Return [X, Y] of the center of cell containing provided text 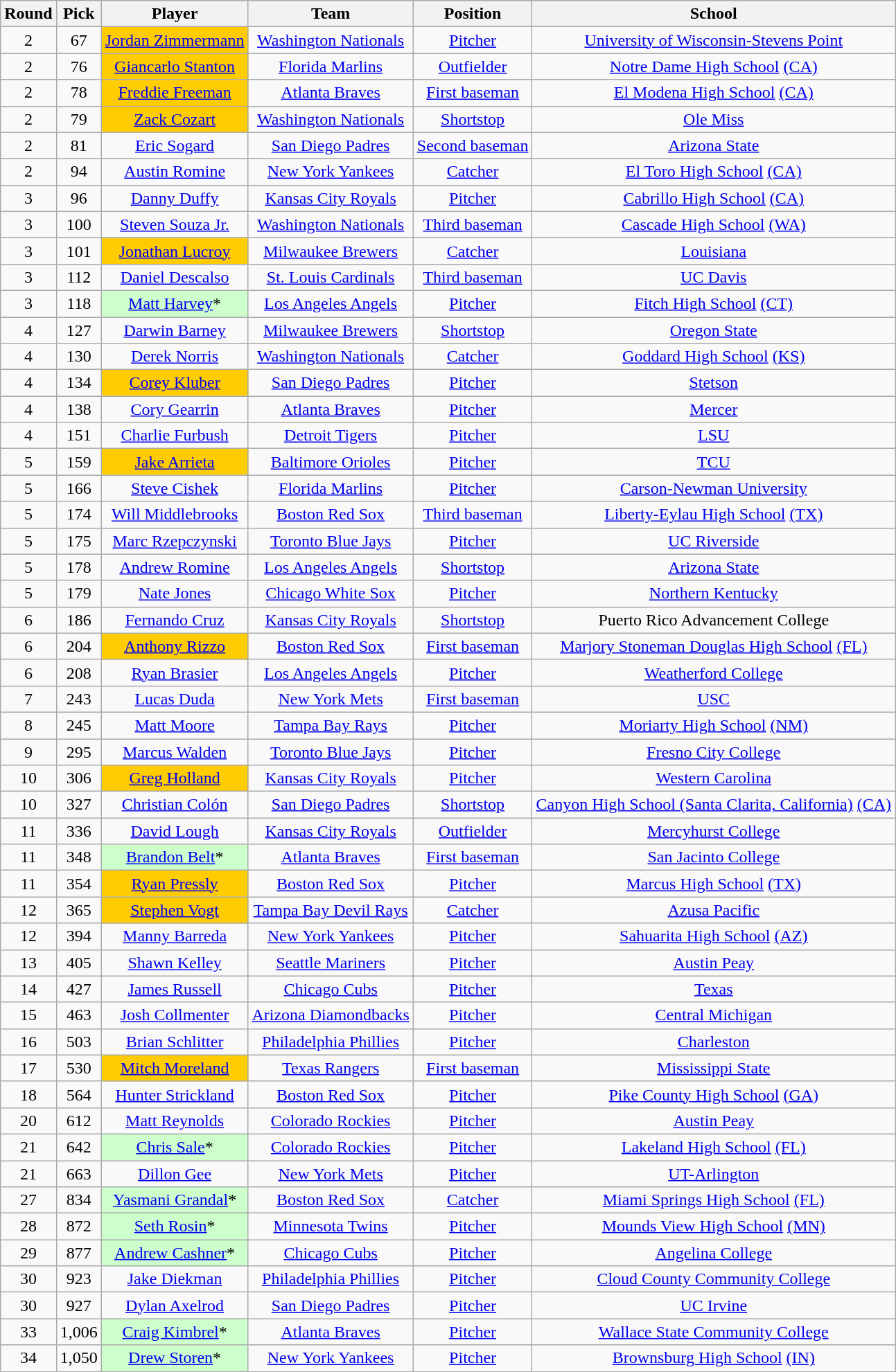
Dillon Gee [175, 1174]
112 [79, 277]
1,006 [79, 1332]
Steve Cishek [175, 488]
174 [79, 515]
179 [79, 594]
327 [79, 805]
Jake Diekman [175, 1279]
Derek Norris [175, 357]
Puerto Rico Advancement College [714, 620]
877 [79, 1253]
27 [28, 1200]
Fresno City College [714, 751]
TCU [714, 462]
834 [79, 1200]
Darwin Barney [175, 330]
Eric Sogard [175, 145]
Texas [714, 989]
34 [28, 1358]
El Toro High School (CA) [714, 172]
Christian Colón [175, 805]
Jake Arrieta [175, 462]
Mercyhurst College [714, 831]
33 [28, 1332]
Charleston [714, 1042]
295 [79, 751]
San Jacinto College [714, 857]
Cascade High School (WA) [714, 224]
100 [79, 224]
Drew Storen* [175, 1358]
175 [79, 541]
178 [79, 567]
Detroit Tigers [331, 436]
Minnesota Twins [331, 1227]
Position [473, 14]
96 [79, 198]
134 [79, 383]
School [714, 14]
127 [79, 330]
17 [28, 1068]
Jordan Zimmermann [175, 40]
405 [79, 963]
243 [79, 699]
130 [79, 357]
Matt Reynolds [175, 1121]
79 [79, 119]
67 [79, 40]
University of Wisconsin-Stevens Point [714, 40]
Chicago White Sox [331, 594]
Western Carolina [714, 778]
Oregon State [714, 330]
Cloud County Community College [714, 1279]
208 [79, 672]
101 [79, 251]
Arizona Diamondbacks [331, 1015]
Mounds View High School (MN) [714, 1227]
923 [79, 1279]
Yasmani Grandal* [175, 1200]
Daniel Descalso [175, 277]
Marcus Walden [175, 751]
Wallace State Community College [714, 1332]
Lucas Duda [175, 699]
Second baseman [473, 145]
St. Louis Cardinals [331, 277]
15 [28, 1015]
Freddie Freeman [175, 93]
Carson-Newman University [714, 488]
Tampa Bay Devil Rays [331, 910]
UC Riverside [714, 541]
Steven Souza Jr. [175, 224]
Louisiana [714, 251]
186 [79, 620]
Craig Kimbrel* [175, 1332]
872 [79, 1227]
Seattle Mariners [331, 963]
Hunter Strickland [175, 1094]
Josh Collmenter [175, 1015]
Greg Holland [175, 778]
138 [79, 409]
Marcus High School (TX) [714, 884]
Notre Dame High School (CA) [714, 66]
Danny Duffy [175, 198]
564 [79, 1094]
Weatherford College [714, 672]
9 [28, 751]
Matt Harvey* [175, 303]
365 [79, 910]
Central Michigan [714, 1015]
14 [28, 989]
Moriarty High School (NM) [714, 725]
USC [714, 699]
Angelina College [714, 1253]
29 [28, 1253]
Fitch High School (CT) [714, 303]
Tampa Bay Rays [331, 725]
Mercer [714, 409]
Brownsburg High School (IN) [714, 1358]
Round [28, 14]
Stephen Vogt [175, 910]
13 [28, 963]
Goddard High School (KS) [714, 357]
151 [79, 436]
118 [79, 303]
28 [28, 1227]
7 [28, 699]
204 [79, 646]
Canyon High School (Santa Clarita, California) (CA) [714, 805]
Mississippi State [714, 1068]
Team [331, 14]
20 [28, 1121]
1,050 [79, 1358]
Andrew Romine [175, 567]
Ole Miss [714, 119]
Will Middlebrooks [175, 515]
336 [79, 831]
Jonathan Lucroy [175, 251]
Pike County High School (GA) [714, 1094]
Pick [79, 14]
Lakeland High School (FL) [714, 1147]
663 [79, 1174]
927 [79, 1306]
8 [28, 725]
Nate Jones [175, 594]
612 [79, 1121]
Northern Kentucky [714, 594]
Liberty-Eylau High School (TX) [714, 515]
Mitch Moreland [175, 1068]
394 [79, 936]
Seth Rosin* [175, 1227]
Anthony Rizzo [175, 646]
Azusa Pacific [714, 910]
Player [175, 14]
530 [79, 1068]
LSU [714, 436]
UC Davis [714, 277]
Ryan Pressly [175, 884]
94 [79, 172]
18 [28, 1094]
Corey Kluber [175, 383]
Chris Sale* [175, 1147]
354 [79, 884]
78 [79, 93]
Ryan Brasier [175, 672]
Cory Gearrin [175, 409]
Austin Romine [175, 172]
642 [79, 1147]
Sahuarita High School (AZ) [714, 936]
503 [79, 1042]
245 [79, 725]
306 [79, 778]
Marjory Stoneman Douglas High School (FL) [714, 646]
16 [28, 1042]
Brandon Belt* [175, 857]
Miami Springs High School (FL) [714, 1200]
Marc Rzepczynski [175, 541]
166 [79, 488]
Brian Schlitter [175, 1042]
Giancarlo Stanton [175, 66]
El Modena High School (CA) [714, 93]
348 [79, 857]
Andrew Cashner* [175, 1253]
463 [79, 1015]
James Russell [175, 989]
427 [79, 989]
Fernando Cruz [175, 620]
Baltimore Orioles [331, 462]
Manny Barreda [175, 936]
Texas Rangers [331, 1068]
Zack Cozart [175, 119]
Charlie Furbush [175, 436]
Dylan Axelrod [175, 1306]
159 [79, 462]
81 [79, 145]
UT-Arlington [714, 1174]
UC Irvine [714, 1306]
Matt Moore [175, 725]
Cabrillo High School (CA) [714, 198]
Stetson [714, 383]
Shawn Kelley [175, 963]
David Lough [175, 831]
76 [79, 66]
